Output the [X, Y] coordinate of the center of the cell containing the given text.  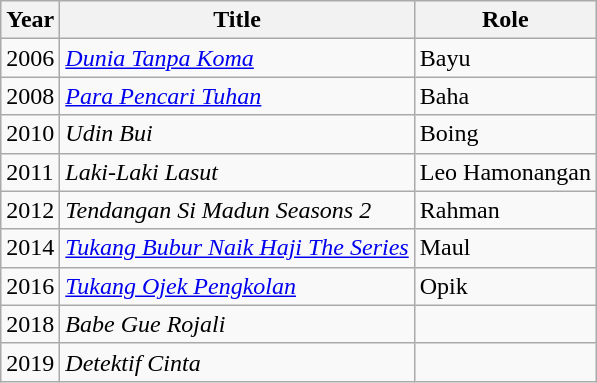
2018 [30, 324]
Role [505, 20]
Udin Bui [237, 134]
Babe Gue Rojali [237, 324]
2014 [30, 248]
Dunia Tanpa Koma [237, 58]
2006 [30, 58]
Bayu [505, 58]
Boing [505, 134]
Title [237, 20]
2012 [30, 210]
Maul [505, 248]
2011 [30, 172]
Year [30, 20]
Para Pencari Tuhan [237, 96]
Tukang Ojek Pengkolan [237, 286]
Laki-Laki Lasut [237, 172]
Opik [505, 286]
2008 [30, 96]
2019 [30, 362]
Tukang Bubur Naik Haji The Series [237, 248]
Leo Hamonangan [505, 172]
Rahman [505, 210]
Detektif Cinta [237, 362]
2010 [30, 134]
Tendangan Si Madun Seasons 2 [237, 210]
2016 [30, 286]
Baha [505, 96]
